Identify which cell holds the provided text, then report its (x, y) central coordinate. 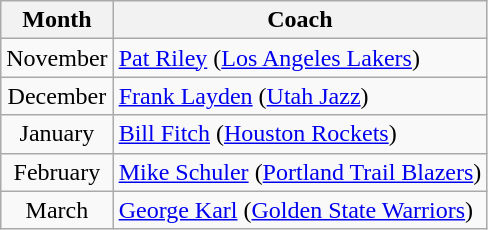
Month (57, 20)
Coach (300, 20)
Pat Riley (Los Angeles Lakers) (300, 58)
Frank Layden (Utah Jazz) (300, 96)
Bill Fitch (Houston Rockets) (300, 134)
George Karl (Golden State Warriors) (300, 210)
February (57, 172)
Mike Schuler (Portland Trail Blazers) (300, 172)
January (57, 134)
December (57, 96)
November (57, 58)
March (57, 210)
